Detect which cell encompasses the target text, then output its [X, Y] center coordinate. 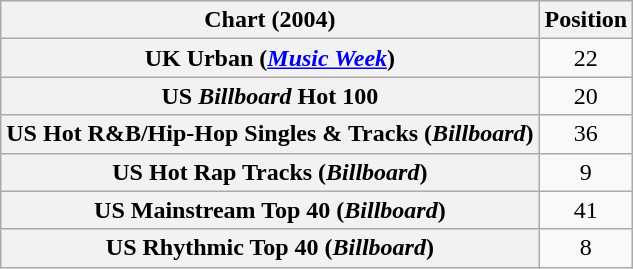
22 [586, 58]
8 [586, 248]
UK Urban (Music Week) [270, 58]
41 [586, 210]
US Hot R&B/Hip-Hop Singles & Tracks (Billboard) [270, 134]
20 [586, 96]
US Billboard Hot 100 [270, 96]
US Hot Rap Tracks (Billboard) [270, 172]
Position [586, 20]
Chart (2004) [270, 20]
US Rhythmic Top 40 (Billboard) [270, 248]
9 [586, 172]
US Mainstream Top 40 (Billboard) [270, 210]
36 [586, 134]
